Locate the cell with the specified text and output its (X, Y) center coordinate. 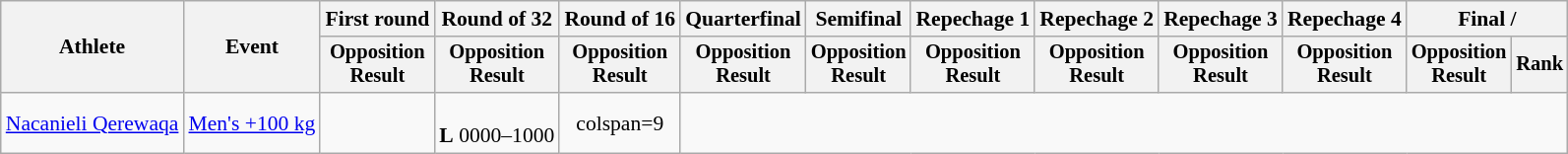
Quarterfinal (743, 19)
colspan=9 (620, 122)
Round of 16 (620, 19)
Final / (1487, 19)
Event (252, 47)
Nacanieli Qerewaqa (93, 122)
L 0000–1000 (496, 122)
Round of 32 (496, 19)
First round (377, 19)
Men's +100 kg (252, 122)
Rank (1539, 65)
Repechage 3 (1221, 19)
Athlete (93, 47)
Repechage 4 (1345, 19)
Repechage 2 (1097, 19)
Semifinal (858, 19)
Repechage 1 (972, 19)
